Search for the cell housing the specified text and yield its [X, Y] center coordinate. 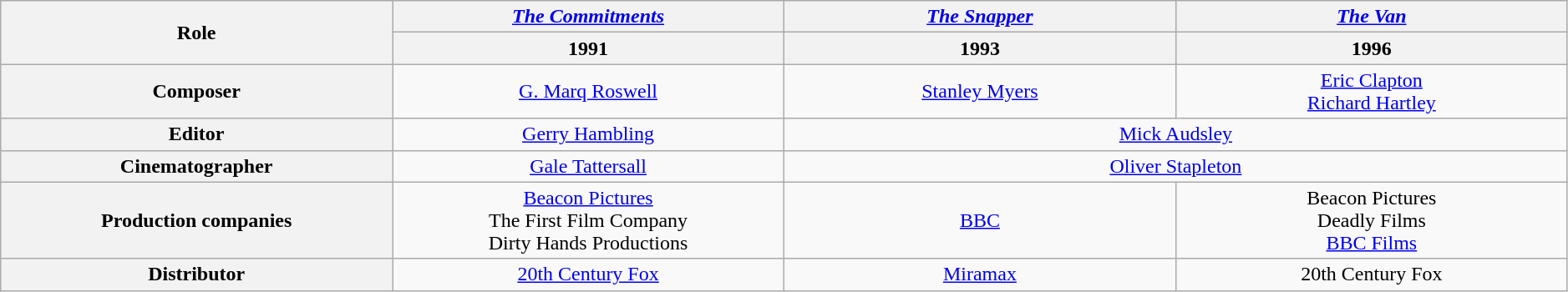
Mick Audsley [1175, 134]
Cinematographer [197, 166]
1993 [979, 48]
Production companies [197, 220]
Composer [197, 92]
The Snapper [979, 17]
Stanley Myers [979, 92]
Gale Tattersall [588, 166]
Oliver Stapleton [1175, 166]
The Commitments [588, 17]
Editor [197, 134]
Gerry Hambling [588, 134]
Miramax [979, 274]
Role [197, 33]
Beacon PicturesDeadly FilmsBBC Films [1372, 220]
Beacon PicturesThe First Film CompanyDirty Hands Productions [588, 220]
The Van [1372, 17]
1991 [588, 48]
Eric ClaptonRichard Hartley [1372, 92]
1996 [1372, 48]
Distributor [197, 274]
BBC [979, 220]
G. Marq Roswell [588, 92]
